Extract the (X, Y) coordinate from the center of the cell holding the provided text.  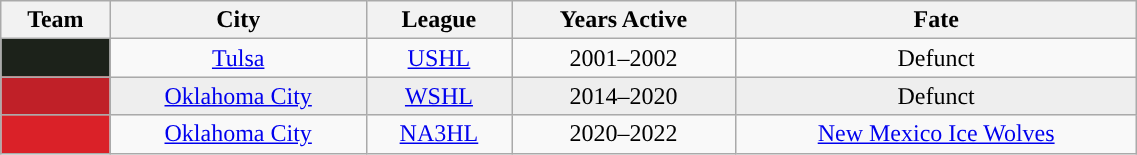
New Mexico Ice Wolves (936, 134)
2020–2022 (624, 134)
City (238, 20)
League (438, 20)
Tulsa (238, 58)
2001–2002 (624, 58)
USHL (438, 58)
Team (56, 20)
Fate (936, 20)
2014–2020 (624, 96)
WSHL (438, 96)
Years Active (624, 20)
NA3HL (438, 134)
